Provide the (X, Y) coordinate of the cell's center where the given text is located.  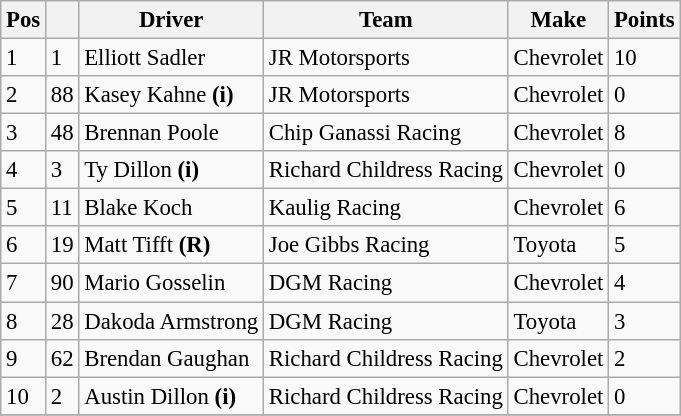
Pos (24, 20)
Points (644, 20)
Dakoda Armstrong (172, 321)
Team (386, 20)
90 (62, 283)
11 (62, 208)
Chip Ganassi Racing (386, 133)
Brennan Poole (172, 133)
Brendan Gaughan (172, 358)
19 (62, 245)
Driver (172, 20)
Joe Gibbs Racing (386, 245)
88 (62, 95)
Matt Tifft (R) (172, 245)
9 (24, 358)
28 (62, 321)
Austin Dillon (i) (172, 396)
Kasey Kahne (i) (172, 95)
Make (558, 20)
7 (24, 283)
62 (62, 358)
Mario Gosselin (172, 283)
Blake Koch (172, 208)
Elliott Sadler (172, 58)
Kaulig Racing (386, 208)
48 (62, 133)
Ty Dillon (i) (172, 170)
